Return the (X, Y) coordinate for the center point of the cell that contains the specified text.  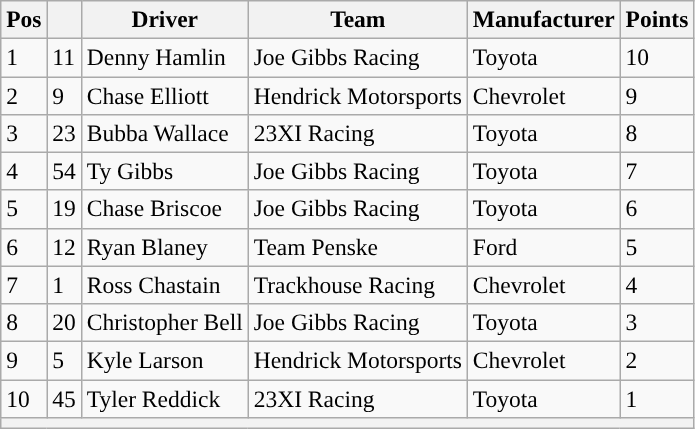
Chase Briscoe (164, 209)
Ty Gibbs (164, 171)
Points (657, 19)
Bubba Wallace (164, 133)
12 (64, 247)
54 (64, 171)
Chase Elliott (164, 95)
Christopher Bell (164, 322)
Driver (164, 19)
Ross Chastain (164, 285)
23 (64, 133)
Ryan Blaney (164, 247)
Tyler Reddick (164, 398)
11 (64, 57)
20 (64, 322)
Team (358, 19)
Pos (24, 19)
Manufacturer (544, 19)
Denny Hamlin (164, 57)
Ford (544, 247)
Team Penske (358, 247)
19 (64, 209)
Kyle Larson (164, 360)
45 (64, 398)
Trackhouse Racing (358, 285)
